Search for the cell housing the specified text and yield its [x, y] center coordinate. 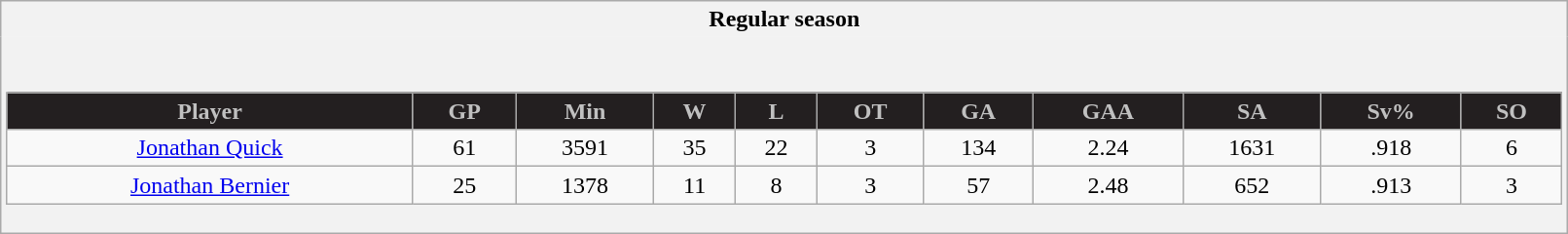
2.24 [1108, 148]
57 [979, 185]
35 [695, 148]
SO [1511, 111]
1378 [584, 185]
25 [464, 185]
W [695, 111]
8 [777, 185]
Jonathan Quick [210, 148]
SA [1252, 111]
11 [695, 185]
1631 [1252, 148]
22 [777, 148]
Jonathan Bernier [210, 185]
L [777, 111]
652 [1252, 185]
GA [979, 111]
.918 [1392, 148]
6 [1511, 148]
GP [464, 111]
Min [584, 111]
Sv% [1392, 111]
Regular season [784, 19]
61 [464, 148]
OT [870, 111]
Player [210, 111]
2.48 [1108, 185]
Player GP Min W L OT GA GAA SA Sv% SO Jonathan Quick 61 3591 35 22 3 134 2.24 1631 .918 6 Jonathan Bernier 25 1378 11 8 3 57 2.48 652 .913 3 [784, 135]
3591 [584, 148]
134 [979, 148]
GAA [1108, 111]
.913 [1392, 185]
